Identify which cell holds the provided text, then report its [X, Y] central coordinate. 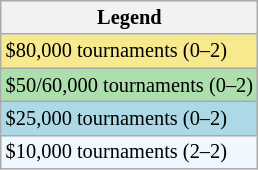
Legend [130, 17]
$25,000 tournaments (0–2) [130, 118]
$10,000 tournaments (2–2) [130, 152]
$80,000 tournaments (0–2) [130, 51]
$50/60,000 tournaments (0–2) [130, 85]
